Search for the cell housing the specified text and yield its (x, y) center coordinate. 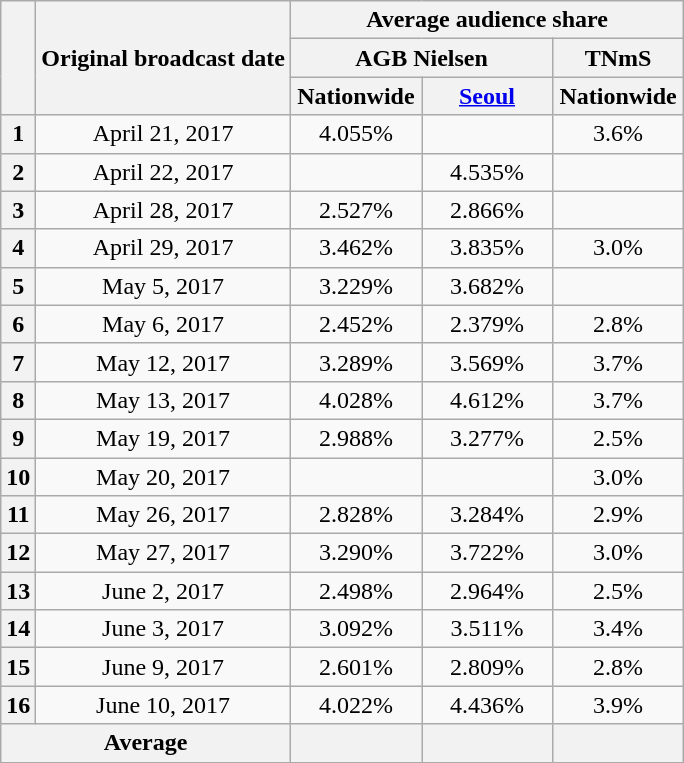
2.9% (618, 515)
2.527% (356, 210)
May 19, 2017 (164, 438)
3.511% (488, 629)
4.055% (356, 134)
12 (18, 553)
2.866% (488, 210)
April 22, 2017 (164, 172)
May 12, 2017 (164, 362)
11 (18, 515)
2.379% (488, 324)
May 20, 2017 (164, 477)
3.462% (356, 248)
May 5, 2017 (164, 286)
3.4% (618, 629)
May 6, 2017 (164, 324)
3.9% (618, 705)
8 (18, 400)
May 13, 2017 (164, 400)
3.722% (488, 553)
2 (18, 172)
14 (18, 629)
3.289% (356, 362)
June 10, 2017 (164, 705)
4 (18, 248)
9 (18, 438)
April 21, 2017 (164, 134)
April 28, 2017 (164, 210)
3.229% (356, 286)
TNmS (618, 58)
3.835% (488, 248)
April 29, 2017 (164, 248)
2.828% (356, 515)
7 (18, 362)
2.988% (356, 438)
June 2, 2017 (164, 591)
13 (18, 591)
4.612% (488, 400)
2.452% (356, 324)
15 (18, 667)
1 (18, 134)
AGB Nielsen (421, 58)
Average audience share (486, 20)
3.6% (618, 134)
2.498% (356, 591)
3.682% (488, 286)
2.601% (356, 667)
May 26, 2017 (164, 515)
3 (18, 210)
3.277% (488, 438)
4.535% (488, 172)
10 (18, 477)
4.022% (356, 705)
2.964% (488, 591)
May 27, 2017 (164, 553)
16 (18, 705)
2.809% (488, 667)
Seoul (488, 96)
3.284% (488, 515)
Original broadcast date (164, 58)
3.569% (488, 362)
5 (18, 286)
3.092% (356, 629)
Average (146, 743)
4.436% (488, 705)
6 (18, 324)
June 3, 2017 (164, 629)
4.028% (356, 400)
3.290% (356, 553)
June 9, 2017 (164, 667)
